Scan for the cell matching the given text and deliver its [x, y] coordinate at center. 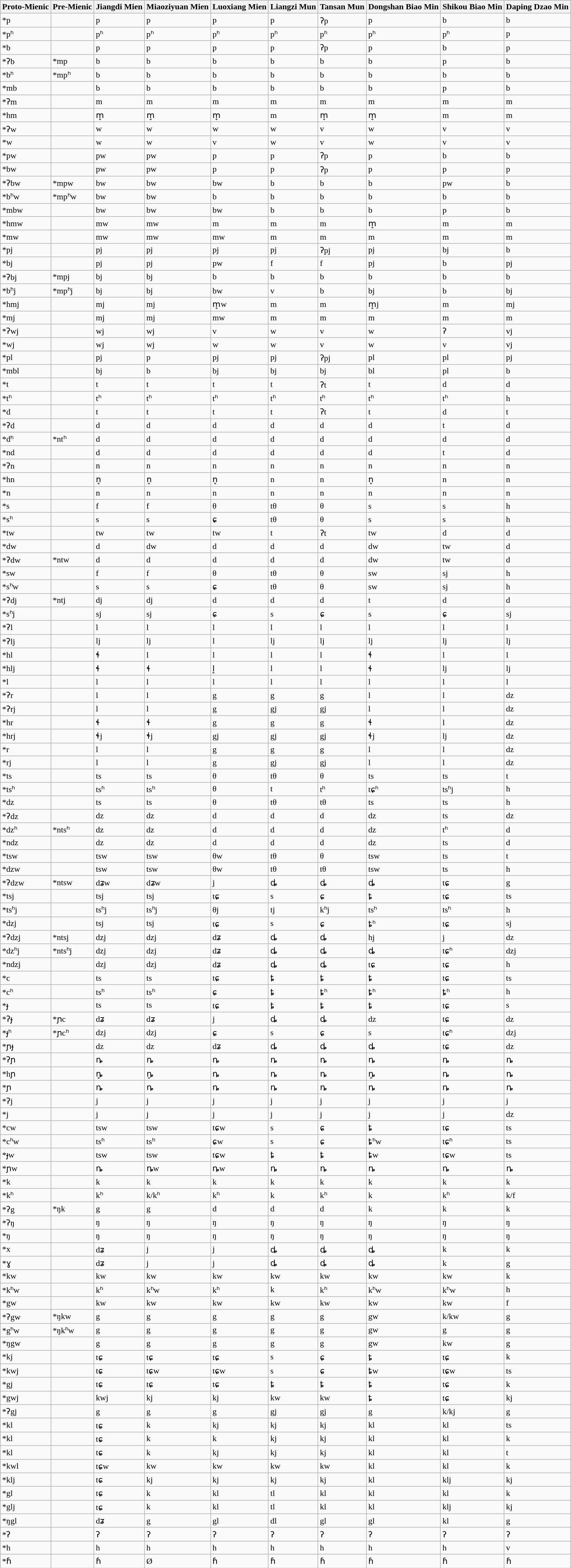
*cʰ [26, 992]
*ntsw [72, 882]
*ŋk [72, 1209]
Luoxiang Mien [240, 7]
*glj [26, 1507]
*ʔdzj [26, 937]
Pre-Mienic [72, 7]
Jiangdi Mien [119, 7]
*ʔn [26, 466]
Shikou Biao Min [472, 7]
*tʰ [26, 398]
*ŋkʰw [72, 1330]
*bw [26, 169]
l̥ [240, 668]
*gw [26, 1303]
*mpw [72, 183]
*ʔ [26, 1534]
*kʰ [26, 1195]
*ntsj [72, 937]
*hl [26, 655]
*h [26, 1548]
*mw [26, 237]
*ndzj [26, 965]
*hɲ [26, 1073]
*ɲcʰ [72, 1032]
*ʔd [26, 426]
*wj [26, 344]
*ntʰ [72, 439]
*dzw [26, 869]
*r [26, 749]
*ʔɲ [26, 1060]
*ʔrj [26, 709]
*mpʰ [72, 75]
ȶʰw [403, 1141]
bl [403, 371]
*ʔɟ [26, 1019]
Miaoziyuan Mien [178, 7]
*cw [26, 1128]
Ø [178, 1561]
*d [26, 412]
*hlj [26, 668]
Tansan Mun [342, 7]
*cʰw [26, 1141]
*ntsʰj [72, 951]
*sʰj [26, 614]
*l [26, 682]
*ʔdz [26, 816]
*sʰ [26, 519]
*ʔb [26, 61]
*ɟʰ [26, 1032]
*ts [26, 776]
*ʔm [26, 102]
*mpʰj [72, 291]
*ɲ [26, 1087]
*mpʰw [72, 197]
*ŋkw [72, 1317]
*ʔl [26, 628]
*mbl [26, 371]
*p [26, 20]
*ŋ [26, 1236]
k/kw [472, 1317]
*hmj [26, 304]
*kʰw [26, 1290]
*b [26, 48]
hj [403, 937]
*kwj [26, 1371]
Daping Dzao Min [537, 7]
*pw [26, 156]
*ɲc [72, 1019]
*ʔg [26, 1209]
*mb [26, 88]
tj [293, 910]
*ʔbw [26, 183]
*hrj [26, 736]
*bʰ [26, 75]
*sʰw [26, 587]
*tw [26, 533]
*tsʰj [26, 910]
*pj [26, 250]
*tsʰ [26, 789]
*ʔbj [26, 277]
*j [26, 1114]
ɕw [240, 1141]
*dʰ [26, 439]
*ʔdzw [26, 882]
*dz [26, 802]
*dzj [26, 923]
k/kʰ [178, 1195]
*ɟ [26, 1005]
Proto-Mienic [26, 7]
*ŋgl [26, 1521]
*gwj [26, 1398]
*ɟw [26, 1155]
*ndz [26, 843]
*s [26, 506]
*sw [26, 573]
*kw [26, 1276]
k/f [537, 1195]
*nd [26, 452]
*ɲw [26, 1169]
*ntj [72, 600]
kwj [119, 1398]
*w [26, 142]
*kj [26, 1357]
*ʔw [26, 129]
*n [26, 493]
*ntsʰ [72, 830]
*kwl [26, 1466]
*bʰw [26, 197]
*ɣ [26, 1263]
m̥j [403, 304]
*ʔgj [26, 1411]
dl [293, 1521]
*klj [26, 1480]
*bʰj [26, 291]
*k [26, 1182]
θj [240, 910]
*ʔŋ [26, 1222]
k/kj [472, 1411]
*tsw [26, 856]
*dzʰ [26, 830]
*c [26, 978]
*dw [26, 546]
*mbw [26, 210]
*pl [26, 358]
*tsj [26, 896]
*ʔgw [26, 1317]
*hmw [26, 223]
*x [26, 1249]
*pʰ [26, 34]
*t [26, 384]
*ɲɟ [26, 1046]
*gʰw [26, 1330]
*gj [26, 1384]
Dongshan Biao Min [403, 7]
*hr [26, 722]
*ʔdw [26, 560]
*ʔwj [26, 331]
Liangzi Mun [293, 7]
*mp [72, 61]
*mpj [72, 277]
*ɦ [26, 1561]
*hn [26, 479]
*ntw [72, 560]
kʰj [342, 910]
*gl [26, 1494]
*dzʰj [26, 951]
*hm [26, 115]
*bj [26, 263]
*ʔdj [26, 600]
*ʔr [26, 695]
m̥w [240, 304]
*rj [26, 762]
*ʔlj [26, 641]
*mj [26, 318]
*ʔj [26, 1101]
*ŋgw [26, 1344]
